Pinpoint the cell where the given text exists, returning its [x, y] midpoint coordinate. 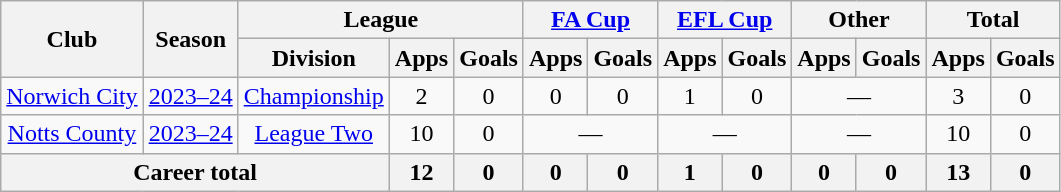
13 [958, 172]
Club [72, 39]
League [380, 20]
3 [958, 96]
Season [190, 39]
Total [993, 20]
2 [421, 96]
Notts County [72, 134]
12 [421, 172]
League Two [314, 134]
Norwich City [72, 96]
Other [859, 20]
Championship [314, 96]
Career total [196, 172]
EFL Cup [725, 20]
FA Cup [590, 20]
Division [314, 58]
